Capture the cell that displays the provided text and extract its (x, y) central coordinate. 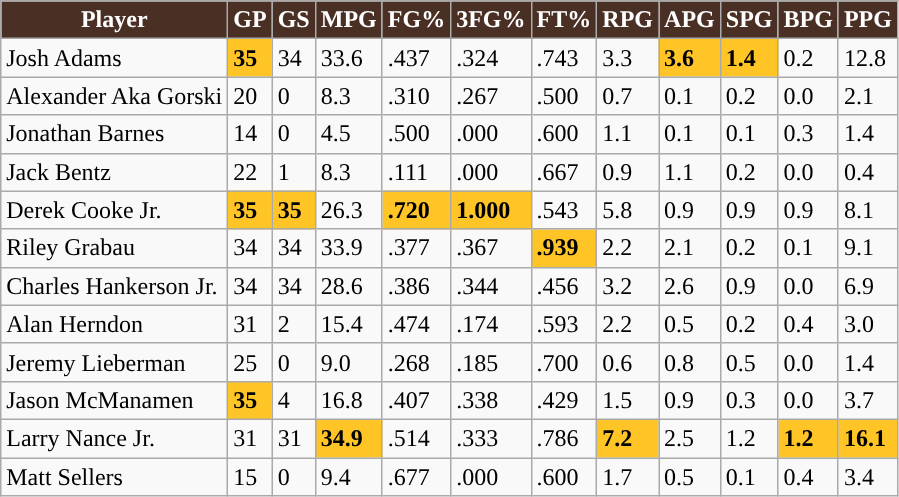
.344 (491, 286)
.386 (416, 286)
.111 (416, 172)
.407 (416, 400)
34.9 (348, 438)
.677 (416, 477)
9.0 (348, 362)
Player (114, 20)
.367 (491, 248)
.667 (564, 172)
Jack Bentz (114, 172)
0.7 (628, 96)
.429 (564, 400)
3.2 (628, 286)
7.2 (628, 438)
Charles Hankerson Jr. (114, 286)
Matt Sellers (114, 477)
8.1 (868, 210)
.514 (416, 438)
.543 (564, 210)
SPG (749, 20)
.474 (416, 324)
22 (250, 172)
12.8 (868, 58)
PPG (868, 20)
3FG% (491, 20)
33.9 (348, 248)
9.1 (868, 248)
.268 (416, 362)
Riley Grabau (114, 248)
RPG (628, 20)
4 (294, 400)
15 (250, 477)
2.6 (690, 286)
.310 (416, 96)
Alan Herndon (114, 324)
.338 (491, 400)
Alexander Aka Gorski (114, 96)
.593 (564, 324)
33.6 (348, 58)
5.8 (628, 210)
.456 (564, 286)
25 (250, 362)
Larry Nance Jr. (114, 438)
0.6 (628, 362)
3.3 (628, 58)
0.8 (690, 362)
26.3 (348, 210)
16.8 (348, 400)
4.5 (348, 134)
.700 (564, 362)
28.6 (348, 286)
.743 (564, 58)
16.1 (868, 438)
.720 (416, 210)
MPG (348, 20)
.185 (491, 362)
2.5 (690, 438)
GP (250, 20)
.377 (416, 248)
1.7 (628, 477)
20 (250, 96)
1 (294, 172)
2 (294, 324)
GS (294, 20)
.267 (491, 96)
1.5 (628, 400)
9.4 (348, 477)
Jason McManamen (114, 400)
Derek Cooke Jr. (114, 210)
.333 (491, 438)
3.7 (868, 400)
Josh Adams (114, 58)
14 (250, 134)
Jeremy Lieberman (114, 362)
.324 (491, 58)
3.6 (690, 58)
BPG (808, 20)
.174 (491, 324)
.939 (564, 248)
3.0 (868, 324)
.786 (564, 438)
.437 (416, 58)
3.4 (868, 477)
15.4 (348, 324)
APG (690, 20)
FG% (416, 20)
1.000 (491, 210)
6.9 (868, 286)
Jonathan Barnes (114, 134)
FT% (564, 20)
